Provide the [X, Y] coordinate of the cell's center where the given text is located.  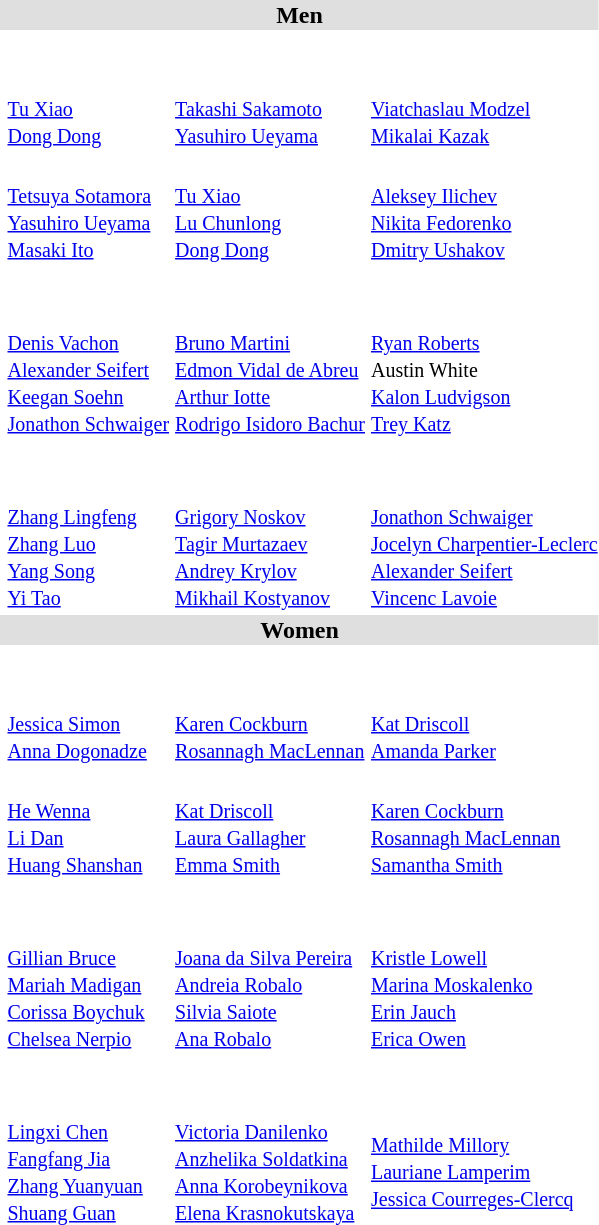
Jonathon SchwaigerJocelyn Charpentier-LeclercAlexander SeifertVincenc Lavoie [484, 543]
Aleksey IlichevNikita FedorenkoDmitry Ushakov [484, 208]
Takashi SakamotoYasuhiro Ueyama [270, 108]
Denis VachonAlexander SeifertKeegan SoehnJonathon Schwaiger [88, 369]
Gillian BruceMariah MadiganCorissa BoychukChelsea Nerpio [88, 984]
Kat DriscollLaura GallagherEmma Smith [270, 824]
Kat DriscollAmanda Parker [484, 723]
Women [300, 630]
Tu XiaoLu ChunlongDong Dong [270, 208]
Viatchaslau ModzelMikalai Kazak [484, 108]
Joana da Silva PereiraAndreia RobaloSilvia SaioteAna Robalo [270, 984]
Bruno MartiniEdmon Vidal de AbreuArthur IotteRodrigo Isidoro Bachur [270, 369]
Grigory NoskovTagir MurtazaevAndrey KrylovMikhail Kostyanov [270, 543]
Tu XiaoDong Dong [88, 108]
Karen CockburnRosannagh MacLennanSamantha Smith [484, 824]
Ryan RobertsAustin WhiteKalon LudvigsonTrey Katz [484, 369]
Men [300, 15]
He WennaLi DanHuang Shanshan [88, 824]
Tetsuya SotamoraYasuhiro UeyamaMasaki Ito [88, 208]
Zhang LingfengZhang LuoYang SongYi Tao [88, 543]
Karen CockburnRosannagh MacLennan [270, 723]
Jessica SimonAnna Dogonadze [88, 723]
Kristle LowellMarina MoskalenkoErin JauchErica Owen [484, 984]
